For the text-containing cell, return its midpoint in [X, Y] coordinate format. 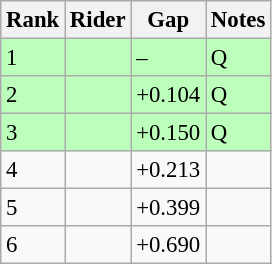
Notes [238, 20]
1 [33, 58]
+0.150 [168, 133]
– [168, 58]
+0.213 [168, 170]
Rank [33, 20]
+0.690 [168, 245]
3 [33, 133]
2 [33, 95]
6 [33, 245]
+0.399 [168, 208]
5 [33, 208]
4 [33, 170]
Rider [98, 20]
Gap [168, 20]
+0.104 [168, 95]
